Find where the given text appears and provide that cell's center as [X, Y] coordinate. 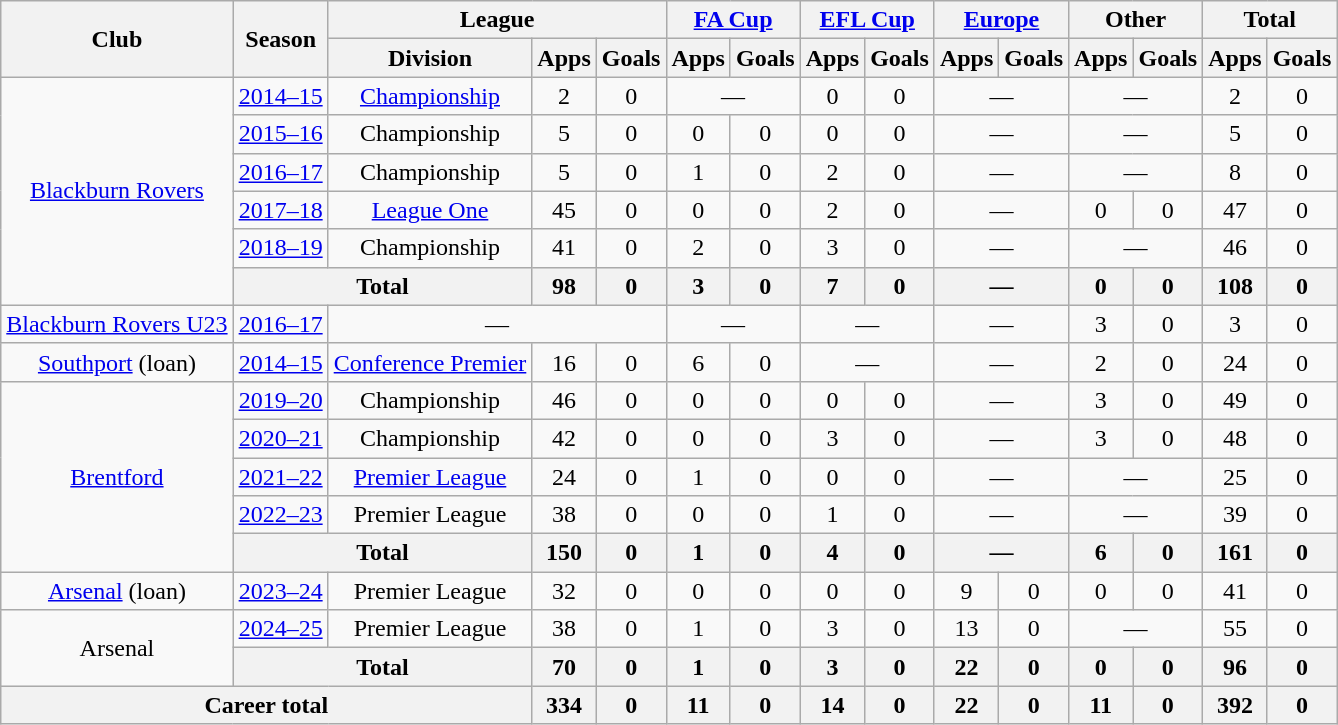
2020–21 [280, 438]
42 [564, 438]
8 [1235, 172]
Europe [1001, 20]
Blackburn Rovers [117, 191]
392 [1235, 705]
70 [564, 667]
Season [280, 39]
14 [832, 705]
Arsenal [117, 648]
45 [564, 210]
2015–16 [280, 134]
Brentford [117, 476]
7 [832, 286]
Conference Premier [430, 362]
49 [1235, 400]
Career total [266, 705]
13 [966, 629]
2024–25 [280, 629]
2018–19 [280, 248]
150 [564, 553]
25 [1235, 477]
334 [564, 705]
4 [832, 553]
2021–22 [280, 477]
96 [1235, 667]
Southport (loan) [117, 362]
Blackburn Rovers U23 [117, 324]
2019–20 [280, 400]
FA Cup [733, 20]
Other [1136, 20]
9 [966, 591]
108 [1235, 286]
161 [1235, 553]
16 [564, 362]
2023–24 [280, 591]
98 [564, 286]
League One [430, 210]
2017–18 [280, 210]
48 [1235, 438]
47 [1235, 210]
2022–23 [280, 515]
Club [117, 39]
League [497, 20]
EFL Cup [867, 20]
32 [564, 591]
55 [1235, 629]
Division [430, 58]
Arsenal (loan) [117, 591]
39 [1235, 515]
